Search for the cell housing the specified text and yield its [X, Y] center coordinate. 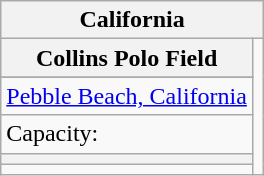
Pebble Beach, California [127, 96]
California [132, 20]
Capacity: [127, 134]
Collins Polo Field [127, 58]
